Search for the cell housing the specified text and yield its (x, y) center coordinate. 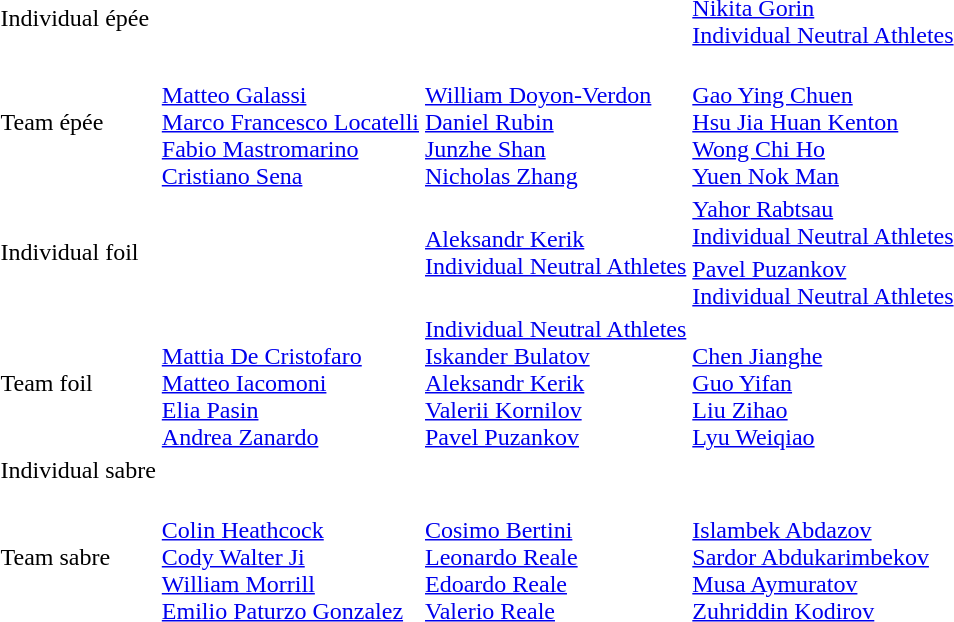
Matteo GalassiMarco Francesco LocatelliFabio MastromarinoCristiano Sena (290, 122)
Individual Neutral AthletesIskander BulatovAleksandr KerikValerii KornilovPavel Puzankov (556, 383)
Aleksandr Kerik Individual Neutral Athletes (556, 252)
Mattia De CristofaroMatteo IacomoniElia PasinAndrea Zanardo (290, 383)
William Doyon-VerdonDaniel RubinJunzhe ShanNicholas Zhang (556, 122)
